Return the [X, Y] coordinate for the center point of the cell that contains the specified text.  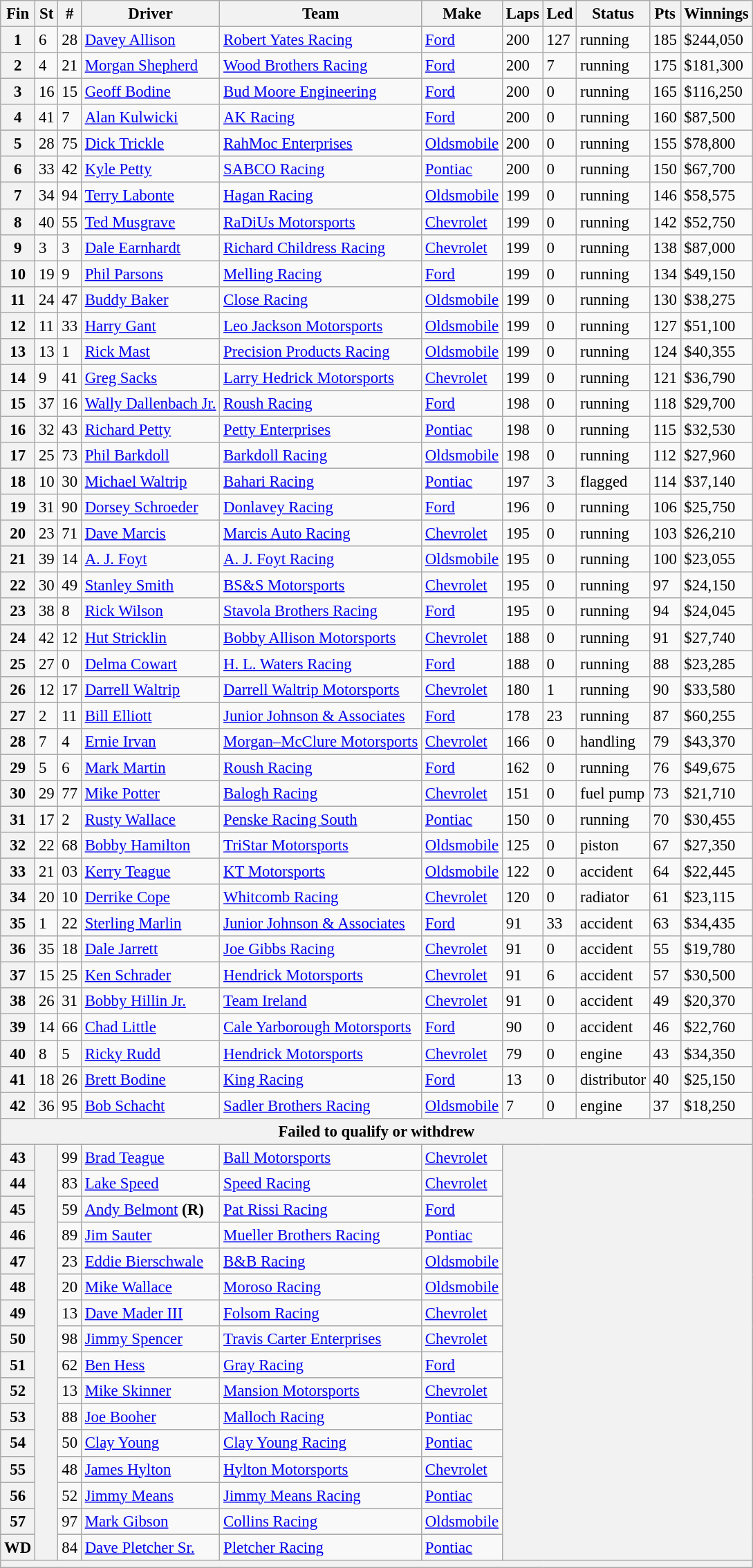
56 [18, 1495]
Brett Bodine [150, 1079]
$30,500 [716, 976]
62 [69, 1365]
$181,300 [716, 66]
59 [69, 1209]
Whitcomb Racing [321, 897]
Terry Labonte [150, 196]
fuel pump [613, 794]
45 [18, 1209]
WD [18, 1547]
118 [665, 404]
Bahari Racing [321, 482]
Harry Gant [150, 326]
Winnings [716, 14]
61 [665, 897]
99 [69, 1157]
68 [69, 846]
122 [523, 872]
Darrell Waltrip Motorsports [321, 689]
Dave Pletcher Sr. [150, 1547]
Dave Mader III [150, 1314]
$87,000 [716, 248]
Gray Racing [321, 1365]
Darrell Waltrip [150, 689]
Ken Schrader [150, 976]
125 [523, 846]
Dorsey Schroeder [150, 507]
100 [665, 559]
KT Motorsports [321, 872]
Team Ireland [321, 1002]
Mike Potter [150, 794]
Status [613, 14]
$60,255 [716, 716]
Penske Racing South [321, 819]
AK Racing [321, 118]
Driver [150, 14]
Andy Belmont (R) [150, 1209]
Collins Racing [321, 1521]
83 [69, 1184]
Kyle Petty [150, 169]
Hagan Racing [321, 196]
flagged [613, 482]
Moroso Racing [321, 1287]
$34,350 [716, 1054]
$24,045 [716, 612]
$21,710 [716, 794]
Hut Stricklin [150, 637]
Petty Enterprises [321, 429]
146 [665, 196]
Travis Carter Enterprises [321, 1339]
Leo Jackson Motorsports [321, 326]
$67,700 [716, 169]
75 [69, 144]
197 [523, 482]
St [47, 14]
$49,675 [716, 767]
89 [69, 1235]
Led [560, 14]
Kerry Teague [150, 872]
# [69, 14]
RahMoc Enterprises [321, 144]
Mike Wallace [150, 1287]
64 [665, 872]
112 [665, 456]
196 [523, 507]
Geoff Bodine [150, 92]
103 [665, 534]
165 [665, 92]
71 [69, 534]
Ted Musgrave [150, 222]
Make [462, 14]
Sterling Marlin [150, 924]
Melling Racing [321, 274]
$40,355 [716, 352]
160 [665, 118]
Jimmy Spencer [150, 1339]
Bobby Hamilton [150, 846]
Precision Products Racing [321, 352]
$30,455 [716, 819]
TriStar Motorsports [321, 846]
H. L. Waters Racing [321, 664]
Mark Martin [150, 767]
King Racing [321, 1079]
SABCO Racing [321, 169]
120 [523, 897]
138 [665, 248]
106 [665, 507]
Balogh Racing [321, 794]
Wally Dallenbach Jr. [150, 404]
$23,055 [716, 559]
Bud Moore Engineering [321, 92]
Laps [523, 14]
Wood Brothers Racing [321, 66]
$25,150 [716, 1079]
77 [69, 794]
166 [523, 742]
67 [665, 846]
$87,500 [716, 118]
Mike Skinner [150, 1391]
$49,150 [716, 274]
76 [665, 767]
44 [18, 1184]
$26,210 [716, 534]
Ben Hess [150, 1365]
piston [613, 846]
Richard Childress Racing [321, 248]
$78,800 [716, 144]
$25,750 [716, 507]
162 [523, 767]
Phil Barkdoll [150, 456]
$116,250 [716, 92]
Pletcher Racing [321, 1547]
95 [69, 1105]
87 [665, 716]
$27,350 [716, 846]
Jimmy Means [150, 1495]
$27,960 [716, 456]
$23,115 [716, 897]
$34,435 [716, 924]
Pts [665, 14]
Bobby Allison Motorsports [321, 637]
A. J. Foyt Racing [321, 559]
$18,250 [716, 1105]
130 [665, 299]
handling [613, 742]
$22,445 [716, 872]
175 [665, 66]
Stanley Smith [150, 586]
Phil Parsons [150, 274]
$19,780 [716, 949]
$38,275 [716, 299]
$36,790 [716, 377]
Chad Little [150, 1027]
Mueller Brothers Racing [321, 1235]
Folsom Racing [321, 1314]
$58,575 [716, 196]
66 [69, 1027]
Bobby Hillin Jr. [150, 1002]
A. J. Foyt [150, 559]
178 [523, 716]
Joe Gibbs Racing [321, 949]
03 [69, 872]
Malloch Racing [321, 1417]
115 [665, 429]
$51,100 [716, 326]
Morgan–McClure Motorsports [321, 742]
Ricky Rudd [150, 1054]
Mark Gibson [150, 1521]
$29,700 [716, 404]
Pat Rissi Racing [321, 1209]
Michael Waltrip [150, 482]
$244,050 [716, 40]
Dale Jarrett [150, 949]
Lake Speed [150, 1184]
Close Racing [321, 299]
124 [665, 352]
Clay Young Racing [321, 1444]
$52,750 [716, 222]
Stavola Brothers Racing [321, 612]
Greg Sacks [150, 377]
63 [665, 924]
Rick Mast [150, 352]
Marcis Auto Racing [321, 534]
Dale Earnhardt [150, 248]
Joe Booher [150, 1417]
155 [665, 144]
BS&S Motorsports [321, 586]
134 [665, 274]
Failed to qualify or withdrew [376, 1131]
151 [523, 794]
Bill Elliott [150, 716]
radiator [613, 897]
RaDiUs Motorsports [321, 222]
51 [18, 1365]
Speed Racing [321, 1184]
$20,370 [716, 1002]
B&B Racing [321, 1261]
Bob Schacht [150, 1105]
Brad Teague [150, 1157]
$27,740 [716, 637]
70 [665, 819]
James Hylton [150, 1469]
185 [665, 40]
$32,530 [716, 429]
Davey Allison [150, 40]
Ernie Irvan [150, 742]
Clay Young [150, 1444]
Team [321, 14]
$37,140 [716, 482]
Jim Sauter [150, 1235]
Rick Wilson [150, 612]
Derrike Cope [150, 897]
54 [18, 1444]
Richard Petty [150, 429]
$43,370 [716, 742]
Buddy Baker [150, 299]
180 [523, 689]
114 [665, 482]
Mansion Motorsports [321, 1391]
53 [18, 1417]
Larry Hedrick Motorsports [321, 377]
Robert Yates Racing [321, 40]
Dave Marcis [150, 534]
Ball Motorsports [321, 1157]
Alan Kulwicki [150, 118]
distributor [613, 1079]
Dick Trickle [150, 144]
Barkdoll Racing [321, 456]
142 [665, 222]
Fin [18, 14]
Delma Cowart [150, 664]
$22,760 [716, 1027]
$23,285 [716, 664]
Jimmy Means Racing [321, 1495]
$24,150 [716, 586]
Hylton Motorsports [321, 1469]
Sadler Brothers Racing [321, 1105]
Rusty Wallace [150, 819]
Eddie Bierschwale [150, 1261]
Donlavey Racing [321, 507]
Cale Yarborough Motorsports [321, 1027]
98 [69, 1339]
$33,580 [716, 689]
Morgan Shepherd [150, 66]
121 [665, 377]
84 [69, 1547]
